Locate the cell with the specified text and output its [X, Y] center coordinate. 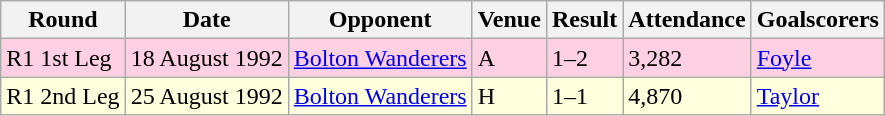
Goalscorers [818, 20]
4,870 [687, 96]
Date [206, 20]
A [509, 58]
18 August 1992 [206, 58]
R1 2nd Leg [63, 96]
1–1 [584, 96]
Result [584, 20]
Round [63, 20]
Taylor [818, 96]
H [509, 96]
Foyle [818, 58]
3,282 [687, 58]
Venue [509, 20]
25 August 1992 [206, 96]
1–2 [584, 58]
Opponent [380, 20]
R1 1st Leg [63, 58]
Attendance [687, 20]
